Capture the cell that displays the provided text and extract its [X, Y] central coordinate. 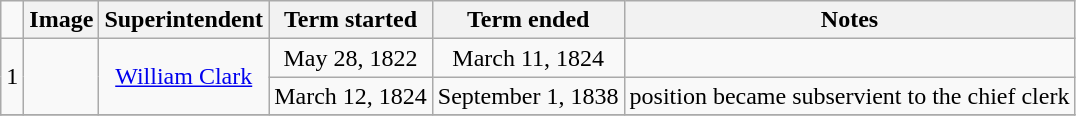
March 12, 1824 [351, 96]
Term ended [528, 20]
September 1, 1838 [528, 96]
position became subservient to the chief clerk [850, 96]
March 11, 1824 [528, 58]
Notes [850, 20]
Image [62, 20]
1 [12, 77]
May 28, 1822 [351, 58]
William Clark [184, 77]
Superintendent [184, 20]
Term started [351, 20]
